Detect which cell encompasses the target text, then output its (X, Y) center coordinate. 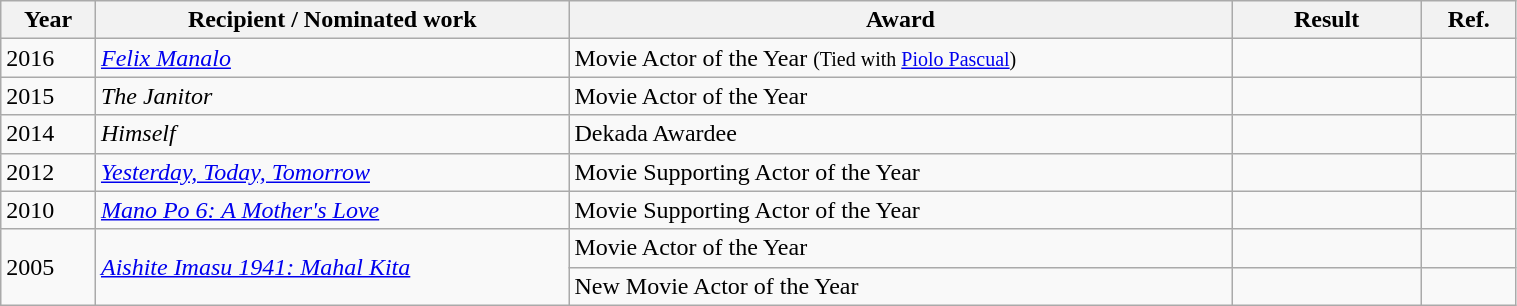
2010 (48, 210)
Award (900, 20)
2012 (48, 172)
Ref. (1468, 20)
Yesterday, Today, Tomorrow (332, 172)
Dekada Awardee (900, 134)
New Movie Actor of the Year (900, 286)
The Janitor (332, 96)
Recipient / Nominated work (332, 20)
2005 (48, 267)
2016 (48, 58)
Himself (332, 134)
Felix Manalo (332, 58)
Mano Po 6: A Mother's Love (332, 210)
Year (48, 20)
Result (1326, 20)
2015 (48, 96)
Aishite Imasu 1941: Mahal Kita (332, 267)
Movie Actor of the Year (Tied with Piolo Pascual) (900, 58)
2014 (48, 134)
